Identify which cell holds the provided text, then report its (x, y) central coordinate. 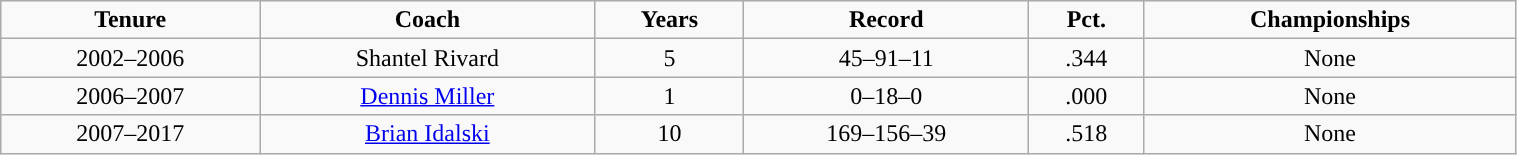
1 (670, 96)
.518 (1086, 134)
2006–2007 (130, 96)
2007–2017 (130, 134)
.000 (1086, 96)
5 (670, 58)
Record (886, 20)
Dennis Miller (428, 96)
Coach (428, 20)
Championships (1330, 20)
169–156–39 (886, 134)
2002–2006 (130, 58)
Brian Idalski (428, 134)
Years (670, 20)
Shantel Rivard (428, 58)
.344 (1086, 58)
45–91–11 (886, 58)
Tenure (130, 20)
Pct. (1086, 20)
0–18–0 (886, 96)
10 (670, 134)
